Return (X, Y) of the center of cell containing provided text 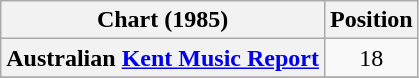
Chart (1985) (163, 20)
Australian Kent Music Report (163, 58)
18 (371, 58)
Position (371, 20)
